Capture the cell that displays the provided text and extract its [X, Y] central coordinate. 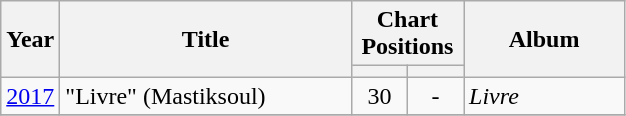
- [435, 96]
Title [206, 39]
"Livre" (Mastiksoul) [206, 96]
Year [30, 39]
Album [544, 39]
Chart Positions [407, 34]
Livre [544, 96]
30 [379, 96]
2017 [30, 96]
